Identify which cell holds the provided text, then report its (X, Y) central coordinate. 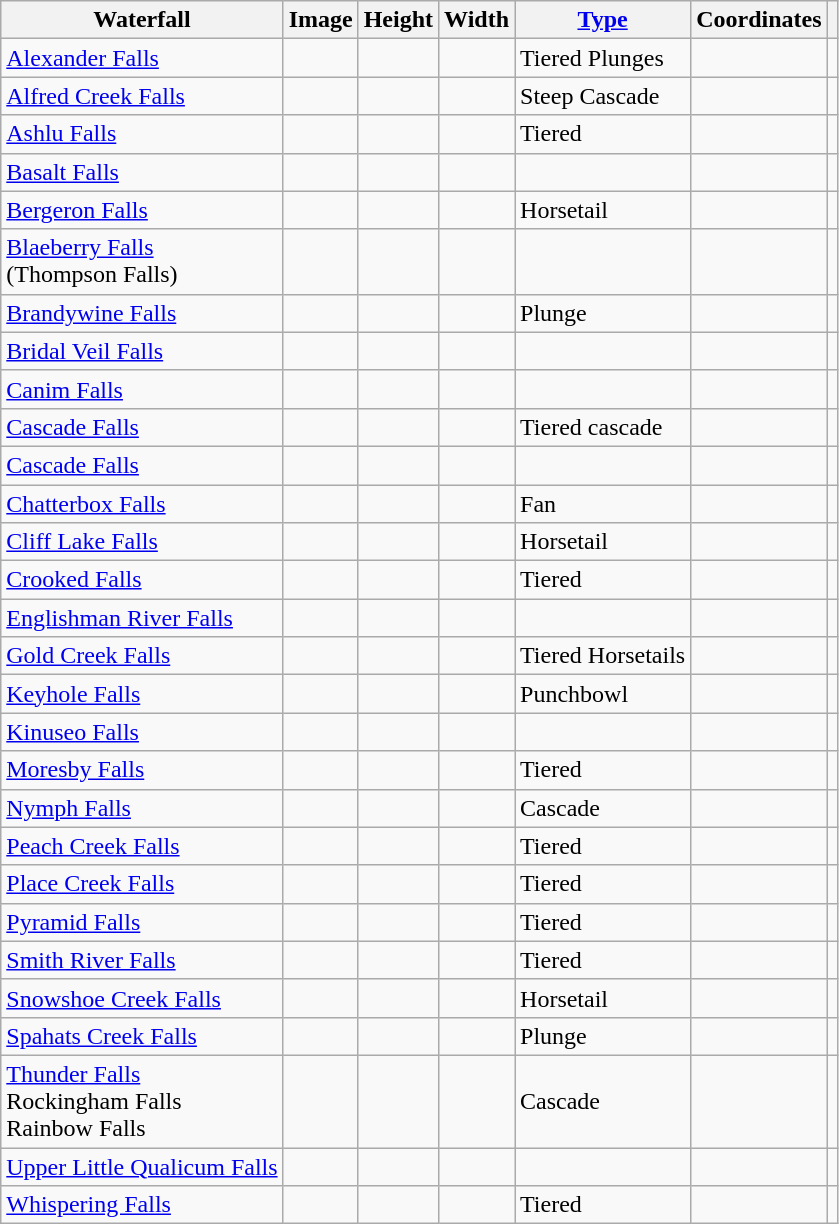
Tiered Horsetails (603, 656)
Bridal Veil Falls (142, 351)
Ashlu Falls (142, 134)
Gold Creek Falls (142, 656)
Coordinates (759, 20)
Alfred Creek Falls (142, 96)
Height (398, 20)
Crooked Falls (142, 580)
Tiered cascade (603, 427)
Image (320, 20)
Fan (603, 503)
Moresby Falls (142, 770)
Place Creek Falls (142, 884)
Whispering Falls (142, 1205)
Waterfall (142, 20)
Spahats Creek Falls (142, 1036)
Pyramid Falls (142, 922)
Basalt Falls (142, 172)
Keyhole Falls (142, 694)
Nymph Falls (142, 808)
Width (477, 20)
Peach Creek Falls (142, 846)
Bergeron Falls (142, 210)
Brandywine Falls (142, 313)
Smith River Falls (142, 960)
Tiered Plunges (603, 58)
Steep Cascade (603, 96)
Punchbowl (603, 694)
Snowshoe Creek Falls (142, 998)
Canim Falls (142, 389)
Thunder FallsRockingham FallsRainbow Falls (142, 1101)
Upper Little Qualicum Falls (142, 1167)
Alexander Falls (142, 58)
Chatterbox Falls (142, 503)
Englishman River Falls (142, 618)
Kinuseo Falls (142, 732)
Blaeberry Falls(Thompson Falls) (142, 262)
Type (603, 20)
Cliff Lake Falls (142, 542)
